Provide the (X, Y) coordinate of the cell's center where the given text is located.  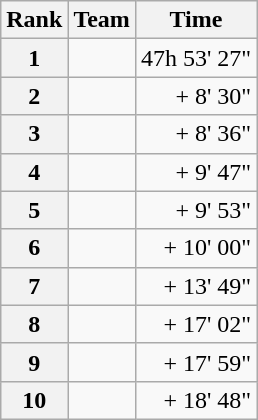
+ 18' 48" (196, 400)
2 (34, 96)
+ 17' 59" (196, 362)
4 (34, 172)
Rank (34, 20)
9 (34, 362)
+ 8' 30" (196, 96)
3 (34, 134)
+ 8' 36" (196, 134)
+ 9' 53" (196, 210)
Team (102, 20)
+ 13' 49" (196, 286)
+ 10' 00" (196, 248)
+ 17' 02" (196, 324)
+ 9' 47" (196, 172)
10 (34, 400)
47h 53' 27" (196, 58)
6 (34, 248)
Time (196, 20)
5 (34, 210)
8 (34, 324)
7 (34, 286)
1 (34, 58)
